Output the (X, Y) coordinate of the center of the cell containing the given text.  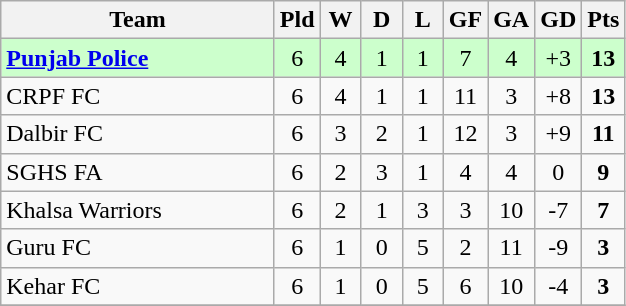
GF (465, 20)
Khalsa Warriors (138, 210)
D (382, 20)
Pts (604, 20)
Pld (297, 20)
+8 (558, 96)
-9 (558, 248)
Guru FC (138, 248)
CRPF FC (138, 96)
Team (138, 20)
Punjab Police (138, 58)
9 (604, 172)
12 (465, 134)
SGHS FA (138, 172)
-7 (558, 210)
W (340, 20)
L (422, 20)
GD (558, 20)
+9 (558, 134)
GA (512, 20)
+3 (558, 58)
Kehar FC (138, 286)
Dalbir FC (138, 134)
-4 (558, 286)
